Search for the cell housing the specified text and yield its [x, y] center coordinate. 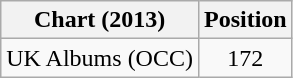
Chart (2013) [100, 20]
UK Albums (OCC) [100, 58]
172 [245, 58]
Position [245, 20]
